Find where the given text appears and provide that cell's center as (X, Y) coordinate. 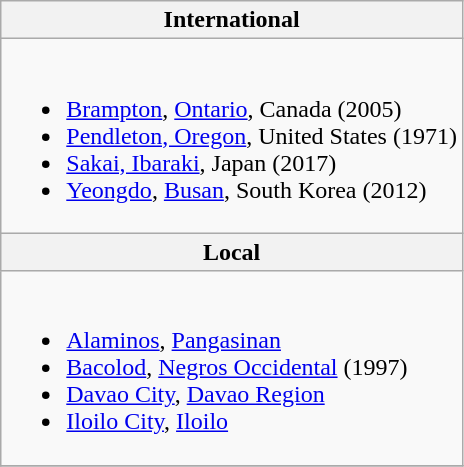
Brampton, Ontario, Canada (2005) Pendleton, Oregon, United States (1971) Sakai, Ibaraki, Japan (2017) Yeongdo, Busan, South Korea (2012) (232, 136)
International (232, 20)
Alaminos, PangasinanBacolod, Negros Occidental (1997)Davao City, Davao RegionIloilo City, Iloilo (232, 368)
Local (232, 252)
